Search for the cell housing the specified text and yield its [X, Y] center coordinate. 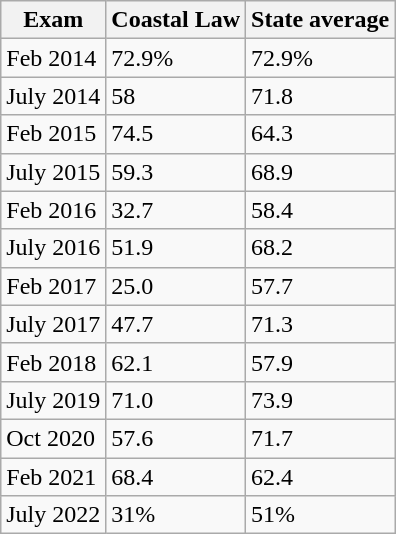
July 2017 [54, 324]
58.4 [320, 210]
Feb 2016 [54, 210]
Coastal Law [176, 20]
Oct 2020 [54, 438]
Feb 2015 [54, 134]
62.4 [320, 477]
57.9 [320, 362]
Feb 2021 [54, 477]
51% [320, 515]
Exam [54, 20]
68.4 [176, 477]
Feb 2014 [54, 58]
73.9 [320, 400]
25.0 [176, 286]
62.1 [176, 362]
July 2014 [54, 96]
58 [176, 96]
57.6 [176, 438]
July 2015 [54, 172]
71.0 [176, 400]
July 2022 [54, 515]
57.7 [320, 286]
74.5 [176, 134]
71.3 [320, 324]
Feb 2018 [54, 362]
July 2019 [54, 400]
64.3 [320, 134]
51.9 [176, 248]
32.7 [176, 210]
71.7 [320, 438]
59.3 [176, 172]
47.7 [176, 324]
31% [176, 515]
71.8 [320, 96]
July 2016 [54, 248]
Feb 2017 [54, 286]
State average [320, 20]
68.9 [320, 172]
68.2 [320, 248]
